From the cell containing the given text, extract its center point as (x, y) coordinate. 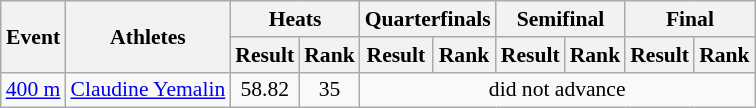
Event (34, 36)
did not advance (558, 90)
Final (690, 19)
Claudine Yemalin (148, 90)
Heats (294, 19)
400 m (34, 90)
Athletes (148, 36)
Semifinal (560, 19)
35 (330, 90)
58.82 (264, 90)
Quarterfinals (428, 19)
